Output the (X, Y) coordinate of the center of the cell containing the given text.  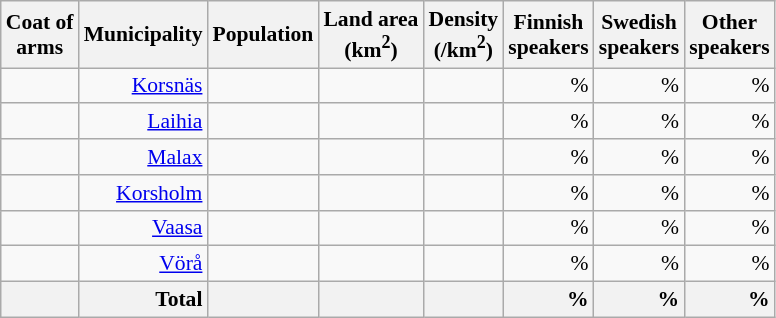
Malax (144, 157)
Vörå (144, 264)
Density(/km2) (463, 34)
Municipality (144, 34)
Population (262, 34)
Otherspeakers (729, 34)
Land area(km2) (370, 34)
Swedishspeakers (639, 34)
Laihia (144, 122)
Vaasa (144, 228)
Total (144, 300)
Coat ofarms (40, 34)
Korsholm (144, 193)
Finnishspeakers (548, 34)
Korsnäs (144, 86)
